Pinpoint the cell where the given text exists, returning its [x, y] midpoint coordinate. 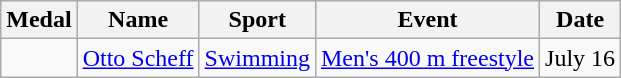
July 16 [580, 58]
Date [580, 20]
Otto Scheff [138, 58]
Sport [257, 20]
Men's 400 m freestyle [427, 58]
Swimming [257, 58]
Name [138, 20]
Event [427, 20]
Medal [39, 20]
